For the text-containing cell, return its midpoint in (x, y) coordinate format. 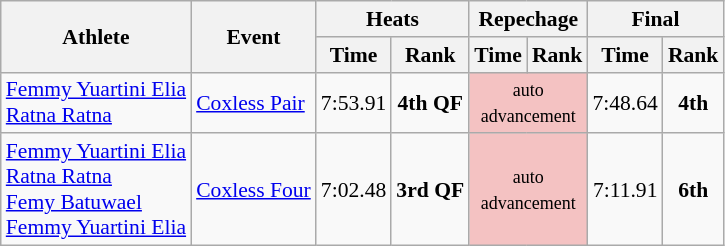
3rd QF (430, 190)
4th QF (430, 102)
Repechage (528, 19)
Femmy Yuartini EliaRatna RatnaFemy BatuwaelFemmy Yuartini Elia (96, 190)
Femmy Yuartini EliaRatna Ratna (96, 102)
7:53.91 (354, 102)
4th (694, 102)
Athlete (96, 36)
7:02.48 (354, 190)
Event (254, 36)
Heats (392, 19)
Coxless Pair (254, 102)
Final (655, 19)
7:11.91 (624, 190)
Coxless Four (254, 190)
6th (694, 190)
7:48.64 (624, 102)
